Detect which cell encompasses the target text, then output its [X, Y] center coordinate. 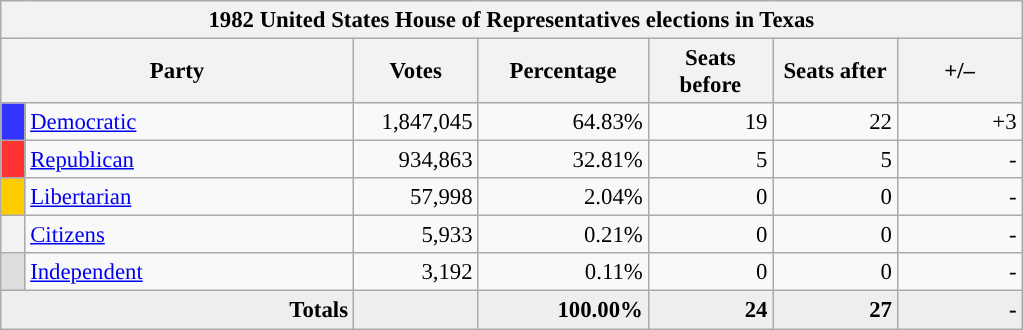
100.00% [563, 310]
19 [710, 122]
27 [836, 310]
Votes [416, 72]
3,192 [416, 273]
Libertarian [189, 197]
Republican [189, 160]
0.21% [563, 235]
Percentage [563, 72]
+3 [960, 122]
Seats after [836, 72]
0.11% [563, 273]
+/– [960, 72]
Citizens [189, 235]
2.04% [563, 197]
24 [710, 310]
1982 United States House of Representatives elections in Texas [512, 20]
Seats before [710, 72]
64.83% [563, 122]
934,863 [416, 160]
Independent [189, 273]
1,847,045 [416, 122]
32.81% [563, 160]
22 [836, 122]
Totals [178, 310]
Party [178, 72]
5,933 [416, 235]
57,998 [416, 197]
Democratic [189, 122]
